Locate the cell with the specified text and output its (X, Y) center coordinate. 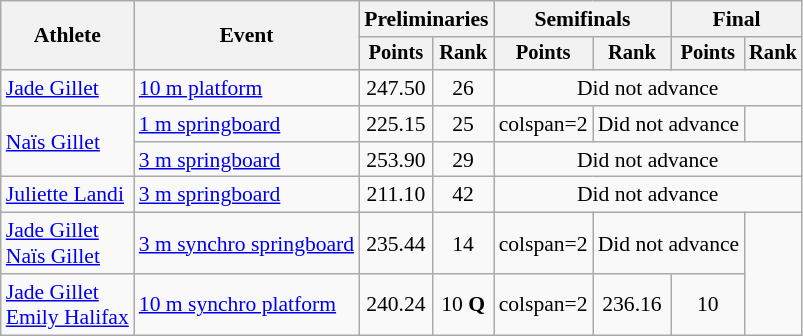
10 (708, 304)
Jade Gillet Emily Halifax (68, 304)
26 (464, 88)
240.24 (396, 304)
Preliminaries (426, 19)
247.50 (396, 88)
10 m platform (246, 88)
10 m synchro platform (246, 304)
Naïs Gillet (68, 142)
Event (246, 36)
253.90 (396, 160)
Semifinals (583, 19)
14 (464, 244)
29 (464, 160)
Jade Gillet Naïs Gillet (68, 244)
Athlete (68, 36)
3 m synchro springboard (246, 244)
42 (464, 195)
225.15 (396, 124)
235.44 (396, 244)
Final (736, 19)
1 m springboard (246, 124)
236.16 (632, 304)
Jade Gillet (68, 88)
10 Q (464, 304)
211.10 (396, 195)
25 (464, 124)
Juliette Landi (68, 195)
